Output the (X, Y) coordinate of the center of the cell containing the given text.  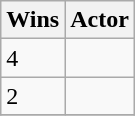
Actor (100, 20)
4 (33, 58)
Wins (33, 20)
2 (33, 96)
